Determine the (x, y) coordinate at the center of the cell enclosing the given text.  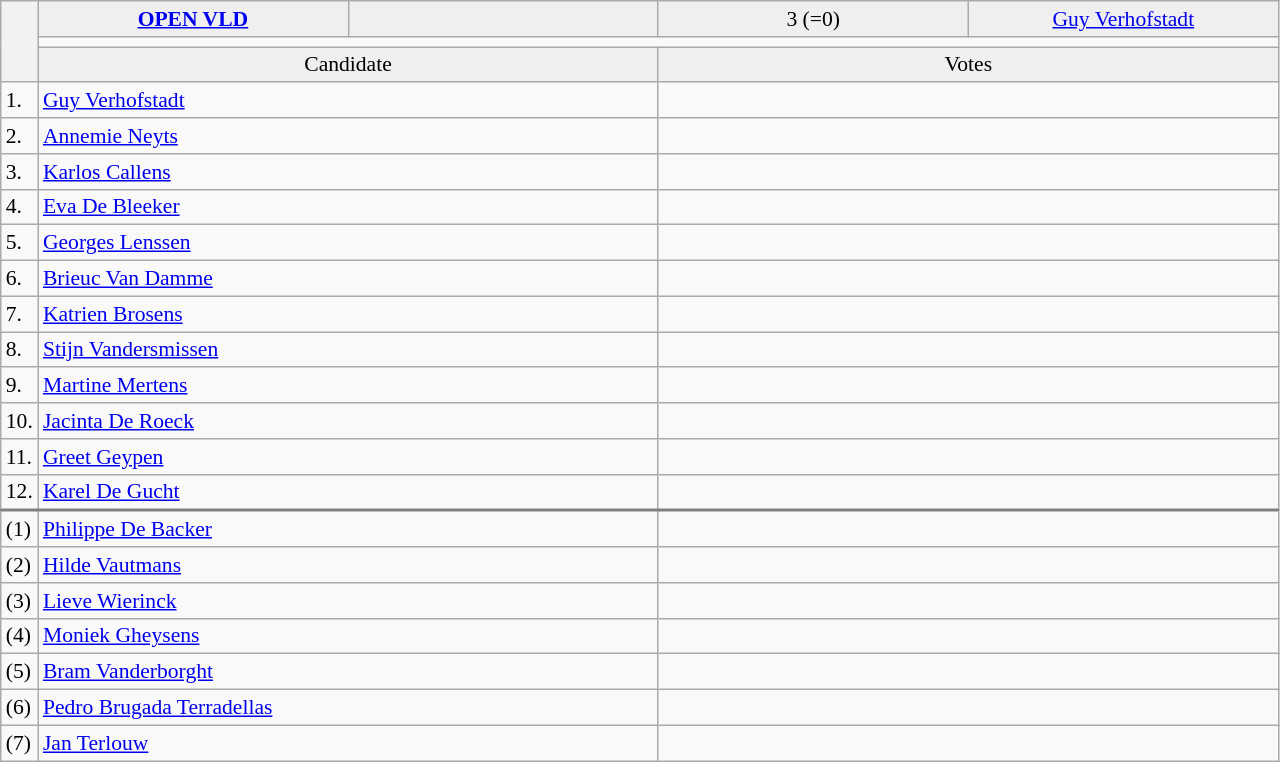
Votes (968, 65)
Karel De Gucht (348, 492)
4. (20, 207)
Lieve Wierinck (348, 601)
(5) (20, 672)
(6) (20, 708)
Bram Vanderborght (348, 672)
(4) (20, 636)
Georges Lenssen (348, 243)
(2) (20, 565)
(3) (20, 601)
Annemie Neyts (348, 136)
Brieuc Van Damme (348, 279)
3 (=0) (813, 19)
8. (20, 350)
Philippe De Backer (348, 529)
5. (20, 243)
7. (20, 314)
6. (20, 279)
12. (20, 492)
1. (20, 101)
(7) (20, 743)
Karlos Callens (348, 172)
Candidate (348, 65)
Jan Terlouw (348, 743)
10. (20, 421)
11. (20, 457)
Jacinta De Roeck (348, 421)
Eva De Bleeker (348, 207)
Martine Mertens (348, 386)
OPEN VLD (193, 19)
Greet Geypen (348, 457)
Katrien Brosens (348, 314)
Moniek Gheysens (348, 636)
Pedro Brugada Terradellas (348, 708)
9. (20, 386)
2. (20, 136)
(1) (20, 529)
Stijn Vandersmissen (348, 350)
3. (20, 172)
Hilde Vautmans (348, 565)
